Output the (x, y) coordinate of the center of the cell containing the given text.  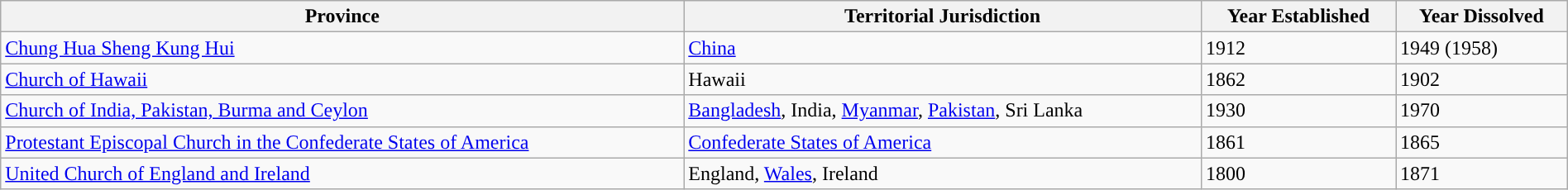
1902 (1482, 79)
England, Wales, Ireland (943, 173)
1912 (1298, 48)
1970 (1482, 111)
China (943, 48)
Protestant Episcopal Church in the Confederate States of America (342, 142)
Church of Hawaii (342, 79)
Confederate States of America (943, 142)
Church of India, Pakistan, Burma and Ceylon (342, 111)
1800 (1298, 173)
Bangladesh, India, Myanmar, Pakistan, Sri Lanka (943, 111)
1949 (1958) (1482, 48)
Hawaii (943, 79)
Province (342, 17)
1862 (1298, 79)
Chung Hua Sheng Kung Hui (342, 48)
Territorial Jurisdiction (943, 17)
1861 (1298, 142)
Year Dissolved (1482, 17)
1871 (1482, 173)
1865 (1482, 142)
Year Established (1298, 17)
United Church of England and Ireland (342, 173)
1930 (1298, 111)
